Provide the [x, y] coordinate of the cell's center where the given text is located.  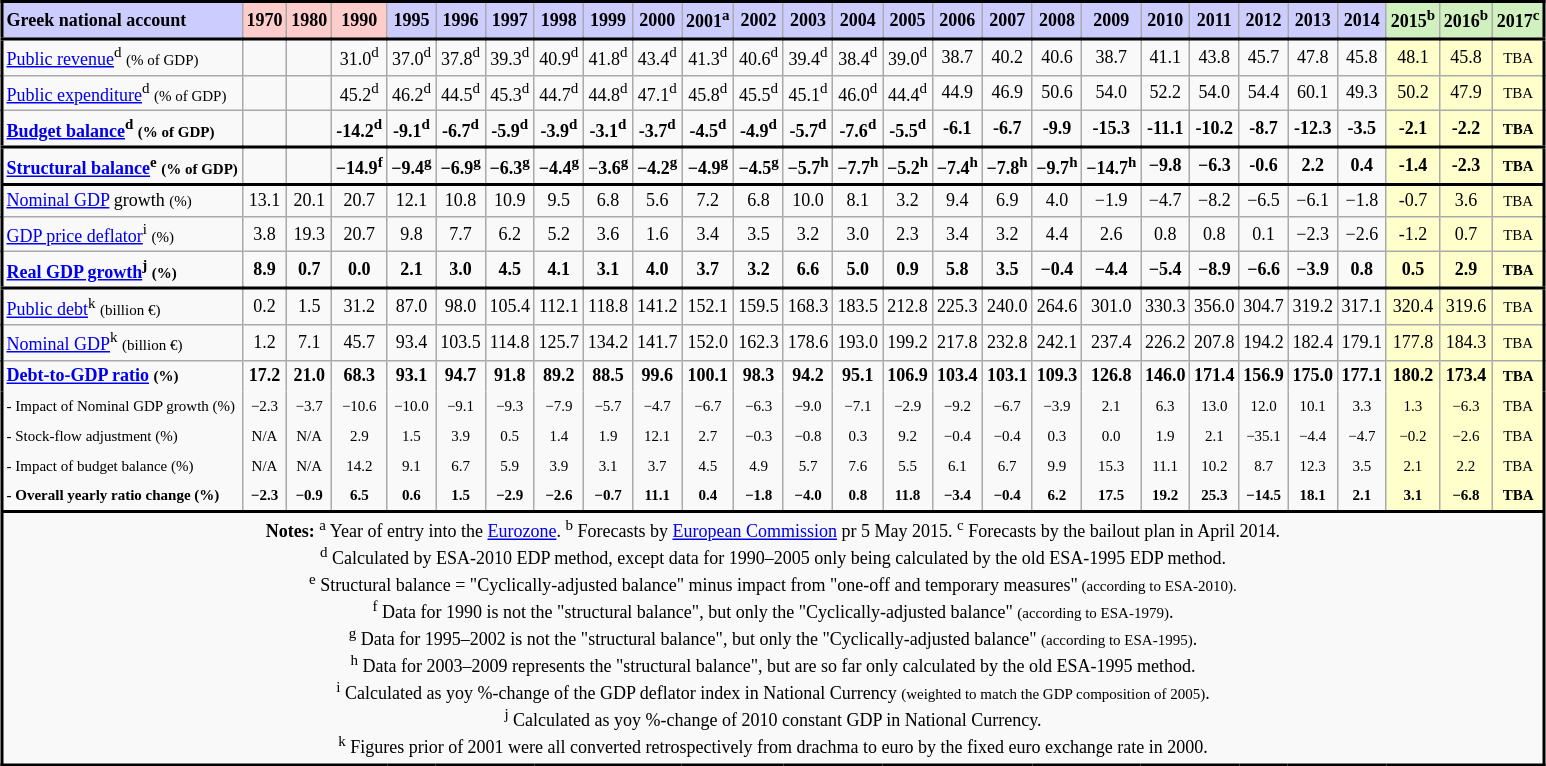
Public debtk (billion €) [122, 306]
2007 [1007, 20]
180.2 [1412, 375]
212.8 [908, 306]
- Stock-flow adjustment (%) [122, 436]
2013 [1312, 20]
21.0 [310, 375]
44.4d [908, 93]
319.2 [1312, 306]
20.1 [310, 200]
37.8d [460, 57]
46.0d [858, 93]
50.2 [1412, 93]
225.3 [957, 306]
−8.2 [1214, 200]
6.3 [1166, 406]
5.0 [858, 270]
-3.7d [658, 129]
43.4d [658, 57]
Real GDP growthj (%) [122, 270]
95.1 [858, 375]
105.4 [510, 306]
−5.4 [1166, 270]
177.8 [1412, 343]
2006 [957, 20]
44.5d [460, 93]
10.1 [1312, 406]
118.8 [608, 306]
2005 [908, 20]
40.9d [558, 57]
3.8 [264, 234]
44.8d [608, 93]
-4.5d [708, 129]
0.9 [908, 270]
41.3d [708, 57]
112.1 [558, 306]
-7.6d [858, 129]
-1.2 [1412, 234]
46.9 [1007, 93]
103.1 [1007, 375]
47.9 [1466, 93]
-5.5d [908, 129]
−0.7 [608, 496]
45.8d [708, 93]
-2.1 [1412, 129]
8.7 [1264, 465]
2003 [808, 20]
−9.3 [510, 406]
93.4 [412, 343]
100.1 [708, 375]
2014 [1362, 20]
−6.1 [1312, 200]
9.9 [1057, 465]
−10.0 [412, 406]
10.9 [510, 200]
6.9 [1007, 200]
−3.6g [608, 166]
−7.9 [558, 406]
0.6 [412, 496]
91.8 [510, 375]
- Overall yearly ratio change (%) [122, 496]
89.2 [558, 375]
−14.5 [1264, 496]
-10.2 [1214, 129]
317.1 [1362, 306]
126.8 [1112, 375]
237.4 [1112, 343]
19.2 [1166, 496]
2.3 [908, 234]
8.1 [858, 200]
−6.6 [1264, 270]
−4.9g [708, 166]
103.4 [957, 375]
156.9 [1264, 375]
2004 [858, 20]
8.9 [264, 270]
−14.7h [1112, 166]
40.2 [1007, 57]
134.2 [608, 343]
45.2d [360, 93]
−0.2 [1412, 436]
6.6 [808, 270]
-0.6 [1264, 166]
39.3d [510, 57]
194.2 [1264, 343]
301.0 [1112, 306]
17.5 [1112, 496]
Greek national account [122, 20]
182.4 [1312, 343]
Budget balanced (% of GDP) [122, 129]
2016b [1466, 20]
−7.7h [858, 166]
5.5 [908, 465]
68.3 [360, 375]
Nominal GDP growth (%) [122, 200]
10.2 [1214, 465]
−9.4g [412, 166]
44.7d [558, 93]
9.5 [558, 200]
109.3 [1057, 375]
-9.1d [412, 129]
45.3d [510, 93]
31.0d [360, 57]
13.1 [264, 200]
15.3 [1112, 465]
6.5 [360, 496]
−0.3 [758, 436]
87.0 [412, 306]
3.3 [1362, 406]
141.7 [658, 343]
−4.0 [808, 496]
1995 [412, 20]
41.1 [1166, 57]
−5.2h [908, 166]
330.3 [1166, 306]
9.4 [957, 200]
48.1 [1412, 57]
−6.8 [1466, 496]
49.3 [1362, 93]
−5.7h [808, 166]
2009 [1112, 20]
173.4 [1466, 375]
-2.3 [1466, 166]
2002 [758, 20]
0.2 [264, 306]
47.1d [658, 93]
−4.4g [558, 166]
−3.4 [957, 496]
-5.9d [510, 129]
1980 [310, 20]
−8.9 [1214, 270]
125.7 [558, 343]
-6.7 [1007, 129]
9.1 [412, 465]
-3.5 [1362, 129]
5.7 [808, 465]
41.8d [608, 57]
Debt-to-GDP ratio (%) [122, 375]
10.0 [808, 200]
184.3 [1466, 343]
9.2 [908, 436]
7.6 [858, 465]
-9.9 [1057, 129]
175.0 [1312, 375]
-0.7 [1412, 200]
320.4 [1412, 306]
GDP price deflatori (%) [122, 234]
183.5 [858, 306]
Public expenditured (% of GDP) [122, 93]
2008 [1057, 20]
−4.2g [658, 166]
−7.8h [1007, 166]
94.7 [460, 375]
1970 [264, 20]
5.9 [510, 465]
50.6 [1057, 93]
319.6 [1466, 306]
−5.7 [608, 406]
60.1 [1312, 93]
106.9 [908, 375]
43.8 [1214, 57]
2.6 [1112, 234]
45.1d [808, 93]
114.8 [510, 343]
232.8 [1007, 343]
88.5 [608, 375]
12.0 [1264, 406]
−7.1 [858, 406]
−6.3g [510, 166]
1997 [510, 20]
226.2 [1166, 343]
10.8 [460, 200]
45.5d [758, 93]
-11.1 [1166, 129]
-15.3 [1112, 129]
-12.3 [1312, 129]
17.2 [264, 375]
2011 [1214, 20]
5.2 [558, 234]
94.2 [808, 375]
1.2 [264, 343]
103.5 [460, 343]
193.0 [858, 343]
19.3 [310, 234]
−7.4h [957, 166]
1.4 [558, 436]
98.3 [758, 375]
-4.9d [758, 129]
-2.2 [1466, 129]
11.8 [908, 496]
162.3 [758, 343]
146.0 [1166, 375]
2012 [1264, 20]
−9.2 [957, 406]
356.0 [1214, 306]
−9.7h [1057, 166]
−35.1 [1264, 436]
-6.1 [957, 129]
242.1 [1057, 343]
-14.2d [360, 129]
141.2 [658, 306]
207.8 [1214, 343]
−9.1 [460, 406]
2000 [658, 20]
199.2 [908, 343]
-3.9d [558, 129]
-8.7 [1264, 129]
1.6 [658, 234]
52.2 [1166, 93]
−4.5g [758, 166]
- Impact of Nominal GDP growth (%) [122, 406]
18.1 [1312, 496]
152.0 [708, 343]
1999 [608, 20]
39.0d [908, 57]
14.2 [360, 465]
1990 [360, 20]
-3.1d [608, 129]
47.8 [1312, 57]
2017c [1518, 20]
−0.9 [310, 496]
2010 [1166, 20]
-5.7d [808, 129]
7.2 [708, 200]
304.7 [1264, 306]
40.6 [1057, 57]
44.9 [957, 93]
−0.8 [808, 436]
152.1 [708, 306]
1.3 [1412, 406]
2.7 [708, 436]
5.8 [957, 270]
25.3 [1214, 496]
178.6 [808, 343]
2001a [708, 20]
-6.7d [460, 129]
46.2d [412, 93]
264.6 [1057, 306]
Structural balancee (% of GDP) [122, 166]
7.1 [310, 343]
9.8 [412, 234]
−9.0 [808, 406]
−9.8 [1166, 166]
98.0 [460, 306]
−10.6 [360, 406]
54.4 [1264, 93]
-1.4 [1412, 166]
−14.9f [360, 166]
1996 [460, 20]
93.1 [412, 375]
4.9 [758, 465]
217.8 [957, 343]
1998 [558, 20]
- Impact of budget balance (%) [122, 465]
37.0d [412, 57]
2015b [1412, 20]
177.1 [1362, 375]
−6.5 [1264, 200]
38.4d [858, 57]
12.3 [1312, 465]
159.5 [758, 306]
0.1 [1264, 234]
6.1 [957, 465]
7.7 [460, 234]
39.4d [808, 57]
−3.7 [310, 406]
Public revenued (% of GDP) [122, 57]
31.2 [360, 306]
13.0 [1214, 406]
−6.9g [460, 166]
40.6d [758, 57]
171.4 [1214, 375]
168.3 [808, 306]
240.0 [1007, 306]
Nominal GDPk (billion €) [122, 343]
4.4 [1057, 234]
5.6 [658, 200]
179.1 [1362, 343]
99.6 [658, 375]
4.1 [558, 270]
−1.9 [1112, 200]
